For the text-containing cell, return its midpoint in [x, y] coordinate format. 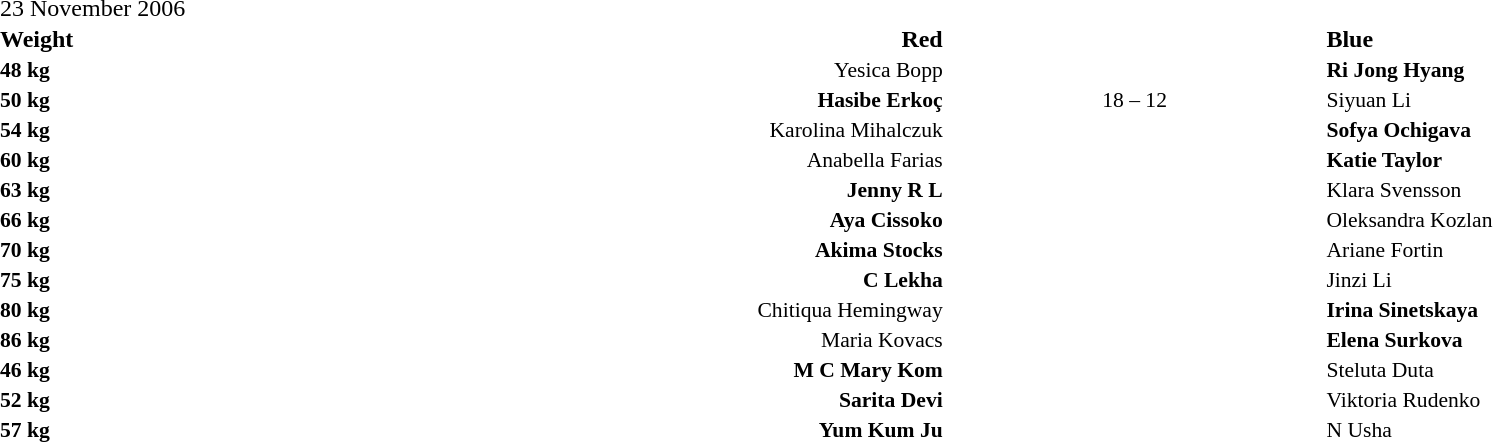
Anabella Farias [662, 160]
Akima Stocks [662, 250]
Aya Cissoko [662, 220]
18 – 12 [1135, 100]
Maria Kovacs [662, 340]
Karolina Mihalczuk [662, 130]
Jenny R L [662, 190]
Sarita Devi [662, 400]
Red [662, 39]
M C Mary Kom [662, 370]
Chitiqua Hemingway [662, 310]
Yesica Bopp [662, 70]
Hasibe Erkoç [662, 100]
C Lekha [662, 280]
